Identify which cell holds the provided text, then report its [x, y] central coordinate. 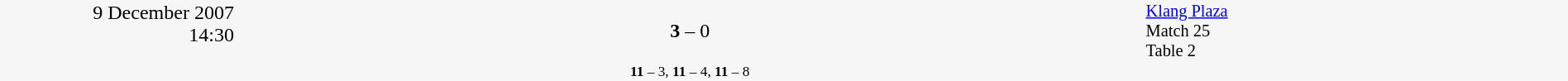
9 December 200714:30 [117, 40]
Klang PlazaMatch 25Table 2 [1356, 31]
11 – 3, 11 – 4, 11 – 8 [690, 71]
3 – 0 [690, 31]
